Return the (x, y) coordinate for the center point of the cell that contains the specified text.  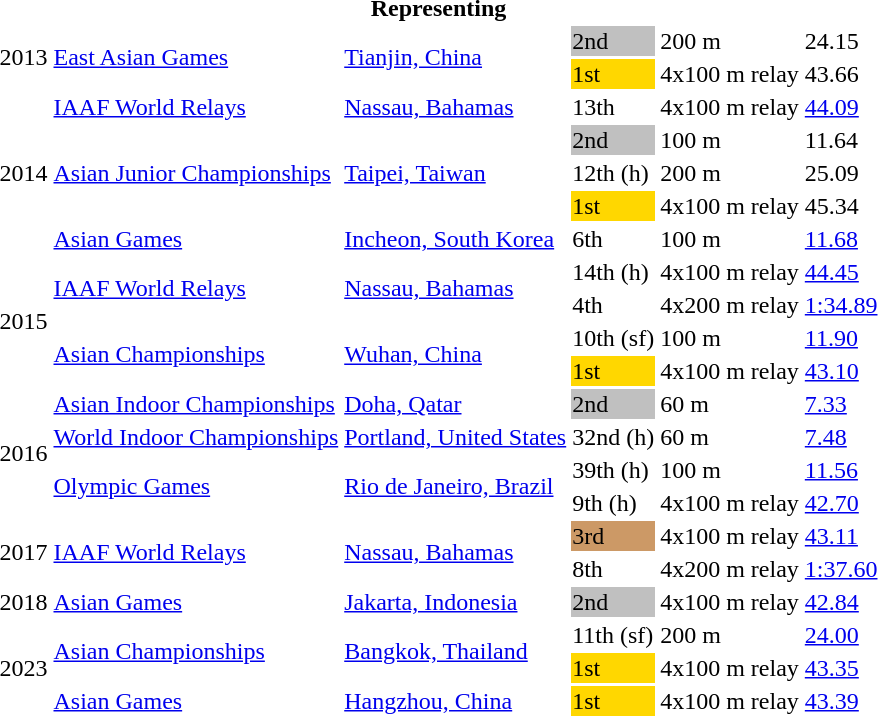
32nd (h) (614, 437)
3rd (614, 536)
4th (614, 305)
12th (h) (614, 173)
11th (sf) (614, 635)
Asian Junior Championships (196, 173)
Hangzhou, China (456, 701)
Wuhan, China (456, 354)
Incheon, South Korea (456, 239)
39th (h) (614, 470)
9th (h) (614, 503)
Asian Indoor Championships (196, 404)
Doha, Qatar (456, 404)
Tianjin, China (456, 58)
10th (sf) (614, 338)
Olympic Games (196, 486)
East Asian Games (196, 58)
Rio de Janeiro, Brazil (456, 486)
Jakarta, Indonesia (456, 602)
13th (614, 107)
Bangkok, Thailand (456, 652)
8th (614, 569)
World Indoor Championships (196, 437)
Taipei, Taiwan (456, 173)
14th (h) (614, 272)
Portland, United States (456, 437)
6th (614, 239)
